Find where the given text appears and provide that cell's center as (X, Y) coordinate. 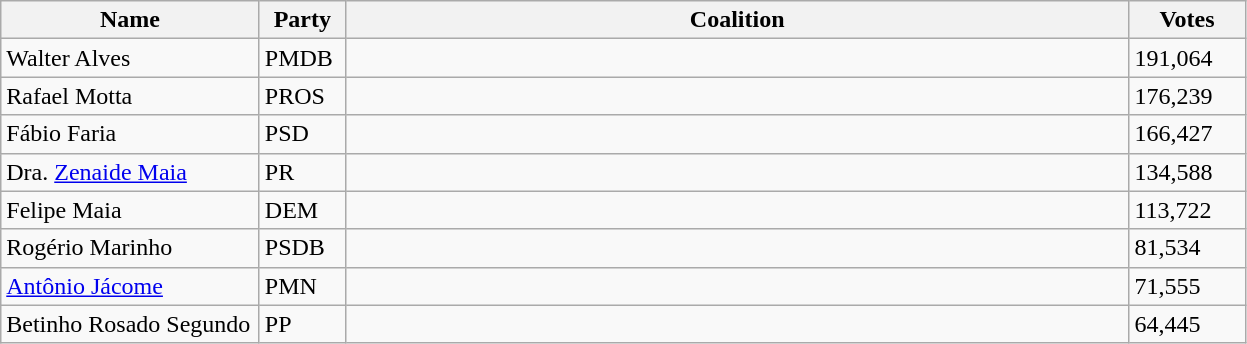
Antônio Jácome (130, 286)
Fábio Faria (130, 134)
PR (302, 172)
Name (130, 20)
PROS (302, 96)
PMN (302, 286)
81,534 (1187, 248)
134,588 (1187, 172)
113,722 (1187, 210)
PMDB (302, 58)
Party (302, 20)
PSDB (302, 248)
71,555 (1187, 286)
Rogério Marinho (130, 248)
191,064 (1187, 58)
Rafael Motta (130, 96)
Dra. Zenaide Maia (130, 172)
176,239 (1187, 96)
Coalition (737, 20)
PSD (302, 134)
PP (302, 324)
166,427 (1187, 134)
Betinho Rosado Segundo (130, 324)
64,445 (1187, 324)
Felipe Maia (130, 210)
Votes (1187, 20)
DEM (302, 210)
Walter Alves (130, 58)
